Scan for the cell matching the given text and deliver its (X, Y) coordinate at center. 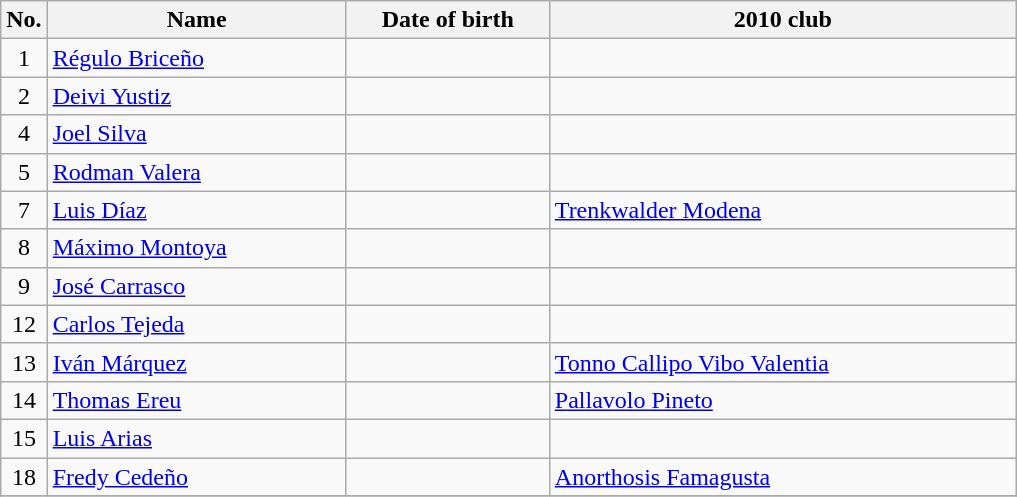
9 (24, 286)
Iván Márquez (196, 362)
18 (24, 477)
No. (24, 20)
13 (24, 362)
Régulo Briceño (196, 58)
15 (24, 438)
Joel Silva (196, 134)
José Carrasco (196, 286)
Máximo Montoya (196, 248)
Rodman Valera (196, 172)
Trenkwalder Modena (782, 210)
4 (24, 134)
2 (24, 96)
Name (196, 20)
Luis Díaz (196, 210)
Luis Arias (196, 438)
Deivi Yustiz (196, 96)
Fredy Cedeño (196, 477)
14 (24, 400)
Date of birth (448, 20)
Pallavolo Pineto (782, 400)
12 (24, 324)
2010 club (782, 20)
Thomas Ereu (196, 400)
5 (24, 172)
Anorthosis Famagusta (782, 477)
1 (24, 58)
7 (24, 210)
Tonno Callipo Vibo Valentia (782, 362)
Carlos Tejeda (196, 324)
8 (24, 248)
